Locate the cell with the specified text and output its [X, Y] center coordinate. 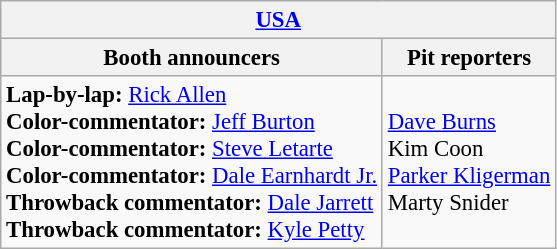
USA [278, 20]
Dave BurnsKim CoonParker KligermanMarty Snider [468, 162]
Booth announcers [192, 58]
Pit reporters [468, 58]
